Output the [x, y] coordinate of the center of the cell containing the given text.  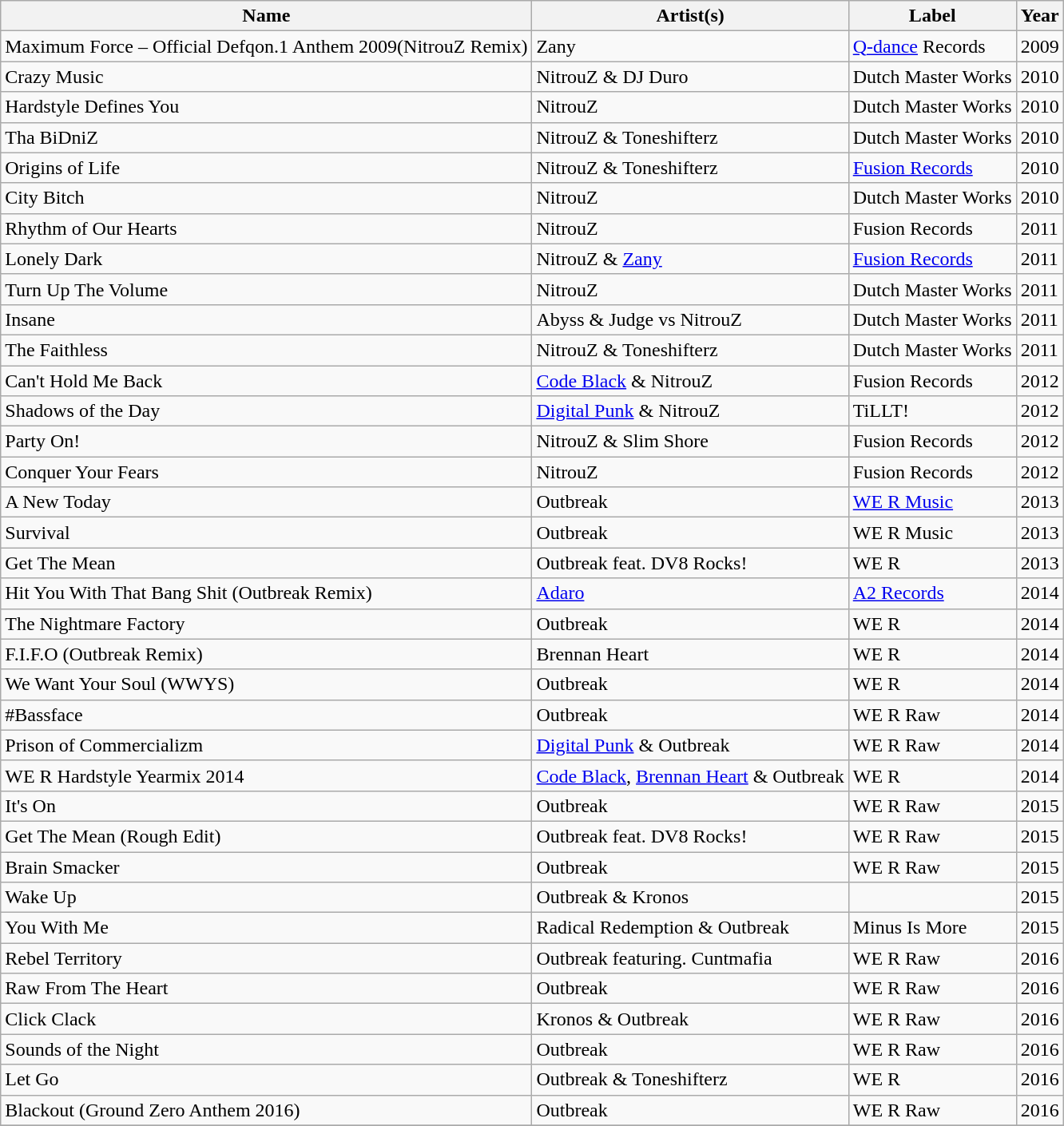
Prison of Commercializm [267, 745]
F.I.F.O (Outbreak Remix) [267, 654]
Hardstyle Defines You [267, 107]
Insane [267, 319]
NitrouZ & DJ Duro [690, 77]
A2 Records [932, 593]
Shadows of the Day [267, 411]
#Bassface [267, 715]
Artist(s) [690, 16]
The Faithless [267, 350]
Kronos & Outbreak [690, 1019]
Hit You With That Bang Shit (Outbreak Remix) [267, 593]
Survival [267, 533]
Rebel Territory [267, 958]
Outbreak featuring. Cuntmafia [690, 958]
Let Go [267, 1080]
Conquer Your Fears [267, 472]
Turn Up The Volume [267, 289]
Digital Punk & Outbreak [690, 745]
Sounds of the Night [267, 1049]
Origins of Life [267, 168]
Crazy Music [267, 77]
A New Today [267, 502]
NitrouZ & Zany [690, 259]
Radical Redemption & Outbreak [690, 928]
Get The Mean (Rough Edit) [267, 836]
We Want Your Soul (WWYS) [267, 684]
Abyss & Judge vs NitrouZ [690, 319]
Code Black, Brennan Heart & Outbreak [690, 775]
Click Clack [267, 1019]
Lonely Dark [267, 259]
Code Black & NitrouZ [690, 381]
Maximum Force – Official Defqon.1 Anthem 2009(NitrouZ Remix) [267, 46]
Year [1040, 16]
Raw From The Heart [267, 989]
Name [267, 16]
TiLLT! [932, 411]
Label [932, 16]
WE R Hardstyle Yearmix 2014 [267, 775]
It's On [267, 806]
Blackout (Ground Zero Anthem 2016) [267, 1110]
Outbreak & Kronos [690, 898]
Outbreak & Toneshifterz [690, 1080]
NitrouZ & Slim Shore [690, 442]
Wake Up [267, 898]
Adaro [690, 593]
City Bitch [267, 198]
Get The Mean [267, 563]
Zany [690, 46]
Q-dance Records [932, 46]
Brennan Heart [690, 654]
The Nightmare Factory [267, 624]
Tha BiDniZ [267, 137]
Can't Hold Me Back [267, 381]
Rhythm of Our Hearts [267, 228]
You With Me [267, 928]
Digital Punk & NitrouZ [690, 411]
Party On! [267, 442]
Minus Is More [932, 928]
2009 [1040, 46]
Brain Smacker [267, 866]
